Return (x, y) of the center of cell containing provided text 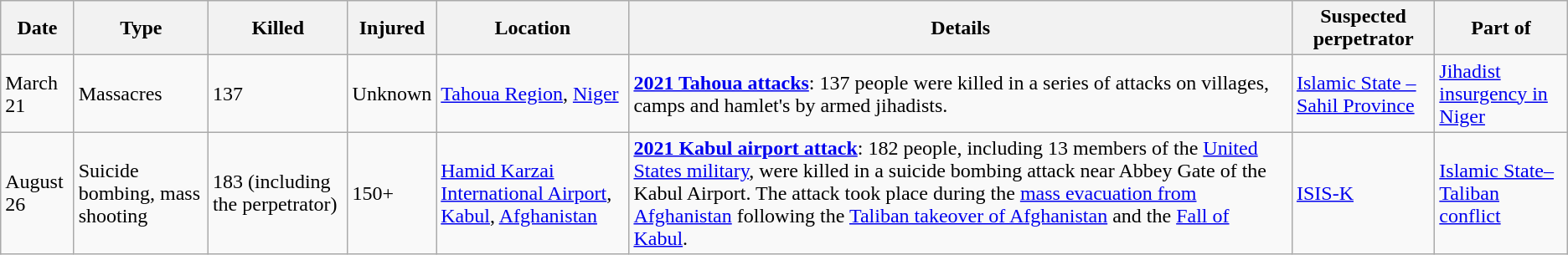
Hamid Karzai International Airport, Kabul, Afghanistan (533, 193)
Islamic State–Taliban conflict (1501, 193)
Jihadist insurgency in Niger (1501, 94)
Tahoua Region, Niger (533, 94)
Killed (278, 28)
ISIS-K (1363, 193)
183 (including the perpetrator) (278, 193)
Type (141, 28)
Date (37, 28)
2021 Tahoua attacks: 137 people were killed in a series of attacks on villages, camps and hamlet's by armed jihadists. (961, 94)
Suspected perpetrator (1363, 28)
Massacres (141, 94)
Injured (392, 28)
137 (278, 94)
Unknown (392, 94)
Suicide bombing, mass shooting (141, 193)
Part of (1501, 28)
August 26 (37, 193)
Details (961, 28)
Islamic State – Sahil Province (1363, 94)
March 21 (37, 94)
150+ (392, 193)
Location (533, 28)
